Pinpoint the cell where the given text exists, returning its [X, Y] midpoint coordinate. 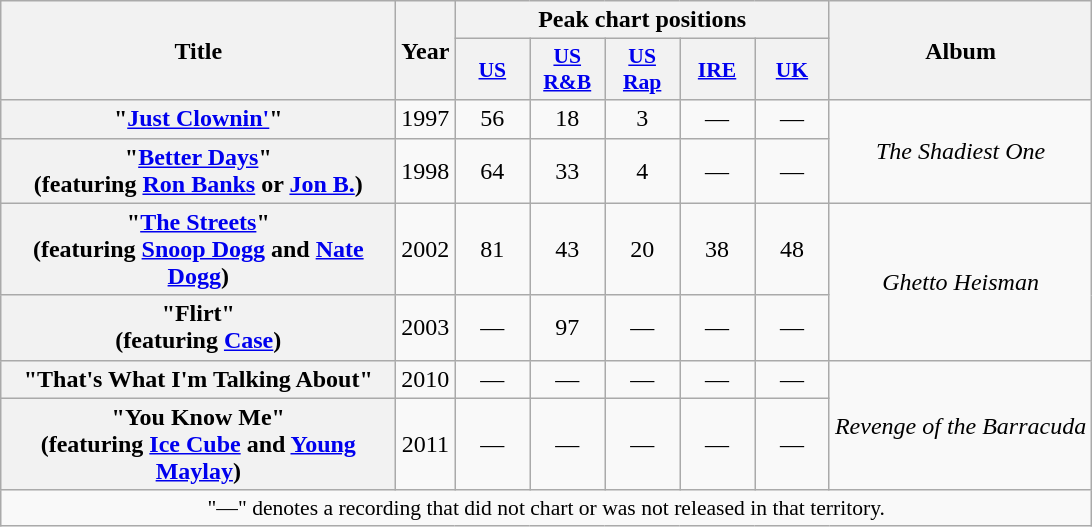
1997 [426, 119]
Peak chart positions [642, 20]
UK [792, 70]
33 [568, 170]
"—" denotes a recording that did not chart or was not released in that territory. [546, 508]
US [492, 70]
Revenge of the Barracuda [960, 425]
Year [426, 50]
43 [568, 249]
2002 [426, 249]
2010 [426, 379]
The Shadiest One [960, 152]
38 [718, 249]
1998 [426, 170]
56 [492, 119]
Album [960, 50]
2011 [426, 444]
USRap [642, 70]
Ghetto Heisman [960, 282]
20 [642, 249]
"The Streets"(featuring Snoop Dogg and Nate Dogg) [198, 249]
18 [568, 119]
"Better Days"(featuring Ron Banks or Jon B.) [198, 170]
48 [792, 249]
"That's What I'm Talking About" [198, 379]
Title [198, 50]
IRE [718, 70]
"Just Clownin'" [198, 119]
"Flirt"(featuring Case) [198, 328]
USR&B [568, 70]
2003 [426, 328]
3 [642, 119]
97 [568, 328]
81 [492, 249]
64 [492, 170]
"You Know Me"(featuring Ice Cube and Young Maylay) [198, 444]
4 [642, 170]
